Determine the [X, Y] coordinate at the center of the cell enclosing the given text.  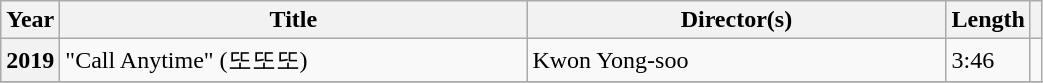
3:46 [988, 60]
Length [988, 20]
"Call Anytime" (또또또) [294, 60]
Year [30, 20]
Title [294, 20]
Director(s) [736, 20]
Kwon Yong-soo [736, 60]
2019 [30, 60]
